Provide the [X, Y] coordinate of the cell's center where the given text is located.  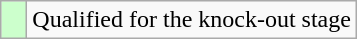
Qualified for the knock-out stage [192, 20]
